Locate the cell with the specified text and output its [X, Y] center coordinate. 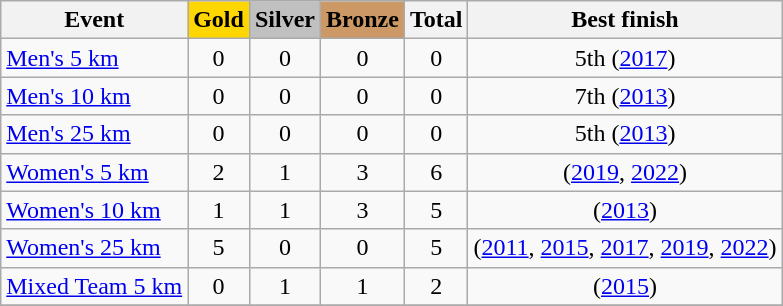
5th (2017) [625, 58]
Best finish [625, 20]
6 [436, 172]
Silver [284, 20]
Women's 10 km [94, 210]
Women's 5 km [94, 172]
Bronze [362, 20]
Mixed Team 5 km [94, 286]
(2015) [625, 286]
7th (2013) [625, 96]
Gold [219, 20]
Women's 25 km [94, 248]
(2013) [625, 210]
Total [436, 20]
(2019, 2022) [625, 172]
Men's 25 km [94, 134]
Men's 10 km [94, 96]
Men's 5 km [94, 58]
5th (2013) [625, 134]
Event [94, 20]
(2011, 2015, 2017, 2019, 2022) [625, 248]
